Capture the cell that displays the provided text and extract its (X, Y) central coordinate. 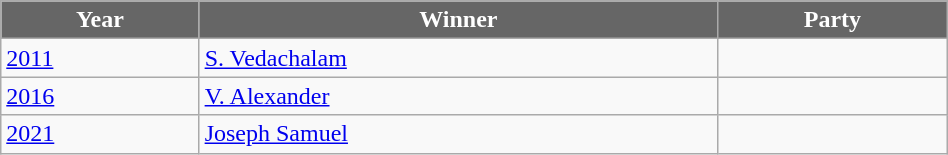
Joseph Samuel (458, 134)
Party (833, 20)
V. Alexander (458, 96)
2021 (100, 134)
Year (100, 20)
2016 (100, 96)
2011 (100, 58)
Winner (458, 20)
S. Vedachalam (458, 58)
